Capture the cell that displays the provided text and extract its (x, y) central coordinate. 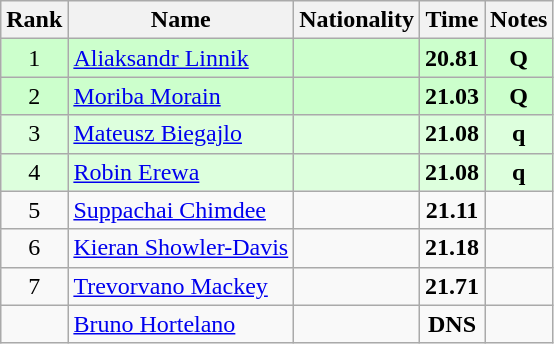
Nationality (357, 20)
Rank (34, 20)
21.11 (452, 210)
Aliaksandr Linnik (181, 58)
Notes (519, 20)
3 (34, 134)
21.03 (452, 96)
6 (34, 248)
Kieran Showler-Davis (181, 248)
5 (34, 210)
Trevorvano Mackey (181, 286)
7 (34, 286)
20.81 (452, 58)
DNS (452, 324)
Time (452, 20)
2 (34, 96)
Bruno Hortelano (181, 324)
Robin Erewa (181, 172)
21.71 (452, 286)
Name (181, 20)
1 (34, 58)
21.18 (452, 248)
Moriba Morain (181, 96)
4 (34, 172)
Mateusz Biegajlo (181, 134)
Suppachai Chimdee (181, 210)
